From the cell containing the given text, extract its center point as [X, Y] coordinate. 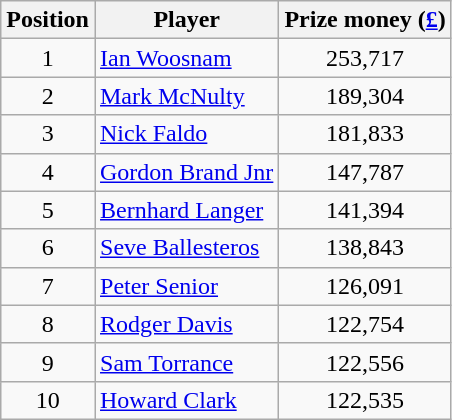
6 [48, 248]
Sam Torrance [186, 362]
Gordon Brand Jnr [186, 172]
5 [48, 210]
147,787 [365, 172]
138,843 [365, 248]
1 [48, 58]
Position [48, 20]
122,754 [365, 324]
189,304 [365, 96]
Bernhard Langer [186, 210]
122,535 [365, 400]
126,091 [365, 286]
Ian Woosnam [186, 58]
Mark McNulty [186, 96]
Player [186, 20]
2 [48, 96]
141,394 [365, 210]
9 [48, 362]
Seve Ballesteros [186, 248]
253,717 [365, 58]
Rodger Davis [186, 324]
Nick Faldo [186, 134]
Howard Clark [186, 400]
4 [48, 172]
10 [48, 400]
Prize money (£) [365, 20]
7 [48, 286]
8 [48, 324]
122,556 [365, 362]
3 [48, 134]
181,833 [365, 134]
Peter Senior [186, 286]
